From the cell containing the given text, extract its center point as (x, y) coordinate. 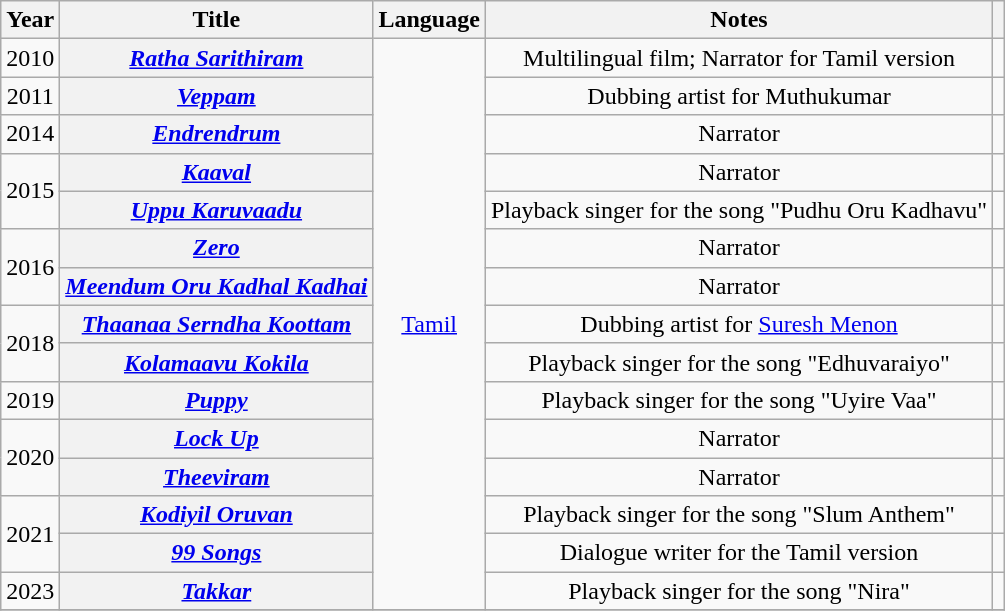
Meendum Oru Kadhal Kadhai (216, 286)
Dubbing artist for Suresh Menon (738, 324)
2011 (30, 96)
2018 (30, 343)
2015 (30, 191)
Playback singer for the song "Nira" (738, 591)
Theeviram (216, 477)
Notes (738, 20)
2023 (30, 591)
2010 (30, 58)
Takkar (216, 591)
Multilingual film; Narrator for Tamil version (738, 58)
Title (216, 20)
Puppy (216, 400)
Uppu Karuvaadu (216, 210)
Kaaval (216, 172)
Zero (216, 248)
Tamil (429, 324)
Dialogue writer for the Tamil version (738, 553)
2019 (30, 400)
Language (429, 20)
Kodiyil Oruvan (216, 515)
99 Songs (216, 553)
Endrendrum (216, 134)
2014 (30, 134)
Playback singer for the song "Edhuvaraiyo" (738, 362)
Playback singer for the song "Slum Anthem" (738, 515)
Veppam (216, 96)
Playback singer for the song "Uyire Vaa" (738, 400)
Thaanaa Serndha Koottam (216, 324)
Ratha Sarithiram (216, 58)
Playback singer for the song "Pudhu Oru Kadhavu" (738, 210)
Dubbing artist for Muthukumar (738, 96)
2016 (30, 267)
Year (30, 20)
Lock Up (216, 438)
2021 (30, 534)
2020 (30, 457)
Kolamaavu Kokila (216, 362)
